Find where the given text appears and provide that cell's center as [x, y] coordinate. 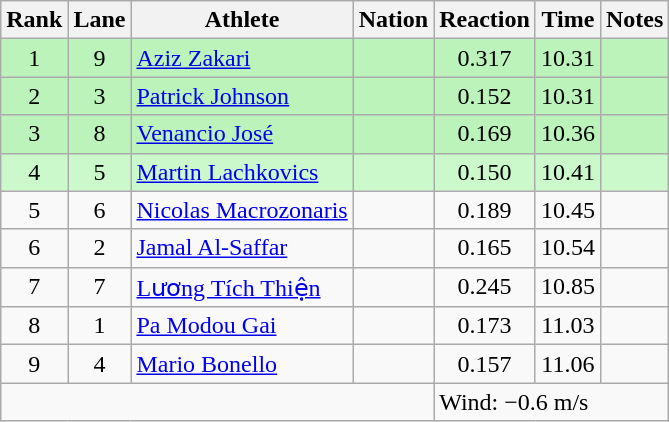
Venancio José [242, 134]
0.152 [485, 96]
11.06 [568, 364]
0.157 [485, 364]
0.169 [485, 134]
Mario Bonello [242, 364]
Aziz Zakari [242, 58]
Notes [634, 20]
10.45 [568, 210]
10.85 [568, 287]
0.173 [485, 326]
10.36 [568, 134]
Pa Modou Gai [242, 326]
10.54 [568, 248]
Rank [34, 20]
Lane [100, 20]
Reaction [485, 20]
Jamal Al-Saffar [242, 248]
Nation [393, 20]
0.165 [485, 248]
Patrick Johnson [242, 96]
0.150 [485, 172]
0.317 [485, 58]
Time [568, 20]
Martin Lachkovics [242, 172]
Lương Tích Thiện [242, 287]
Wind: −0.6 m/s [552, 402]
11.03 [568, 326]
10.41 [568, 172]
Nicolas Macrozonaris [242, 210]
0.189 [485, 210]
0.245 [485, 287]
Athlete [242, 20]
